Pinpoint the cell where the given text exists, returning its (x, y) midpoint coordinate. 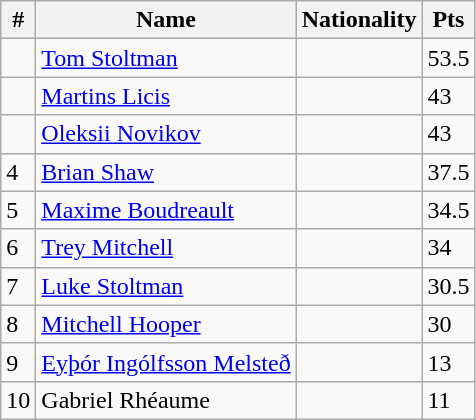
9 (18, 362)
Trey Mitchell (166, 248)
Gabriel Rhéaume (166, 400)
Mitchell Hooper (166, 324)
6 (18, 248)
Brian Shaw (166, 172)
4 (18, 172)
10 (18, 400)
Pts (448, 20)
Name (166, 20)
Eyþór Ingólfsson Melsteð (166, 362)
5 (18, 210)
# (18, 20)
30.5 (448, 286)
34.5 (448, 210)
Martins Licis (166, 96)
Maxime Boudreault (166, 210)
34 (448, 248)
7 (18, 286)
Oleksii Novikov (166, 134)
30 (448, 324)
Nationality (359, 20)
Tom Stoltman (166, 58)
53.5 (448, 58)
11 (448, 400)
37.5 (448, 172)
13 (448, 362)
Luke Stoltman (166, 286)
8 (18, 324)
